From the cell containing the given text, extract its center point as [x, y] coordinate. 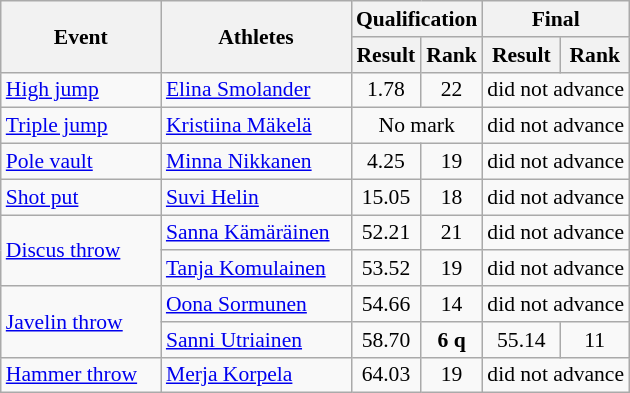
58.70 [386, 340]
Elina Smolander [256, 90]
1.78 [386, 90]
Kristiina Mäkelä [256, 126]
Triple jump [81, 126]
18 [452, 197]
Tanja Komulainen [256, 269]
Pole vault [81, 162]
Merja Korpela [256, 375]
15.05 [386, 197]
Shot put [81, 197]
64.03 [386, 375]
11 [594, 340]
Suvi Helin [256, 197]
Oona Sormunen [256, 304]
High jump [81, 90]
Javelin throw [81, 322]
4.25 [386, 162]
Final [556, 19]
55.14 [521, 340]
Minna Nikkanen [256, 162]
22 [452, 90]
Sanna Kämäräinen [256, 233]
Hammer throw [81, 375]
No mark [416, 126]
14 [452, 304]
Qualification [416, 19]
Discus throw [81, 250]
53.52 [386, 269]
Athletes [256, 36]
54.66 [386, 304]
Sanni Utriainen [256, 340]
6 q [452, 340]
21 [452, 233]
52.21 [386, 233]
Event [81, 36]
